Detect which cell encompasses the target text, then output its (X, Y) center coordinate. 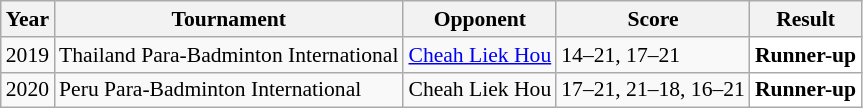
2020 (28, 90)
Opponent (480, 19)
Result (806, 19)
Peru Para-Badminton International (228, 90)
Score (653, 19)
14–21, 17–21 (653, 55)
2019 (28, 55)
17–21, 21–18, 16–21 (653, 90)
Year (28, 19)
Tournament (228, 19)
Thailand Para-Badminton International (228, 55)
